Return the [x, y] coordinate for the center point of the cell that contains the specified text.  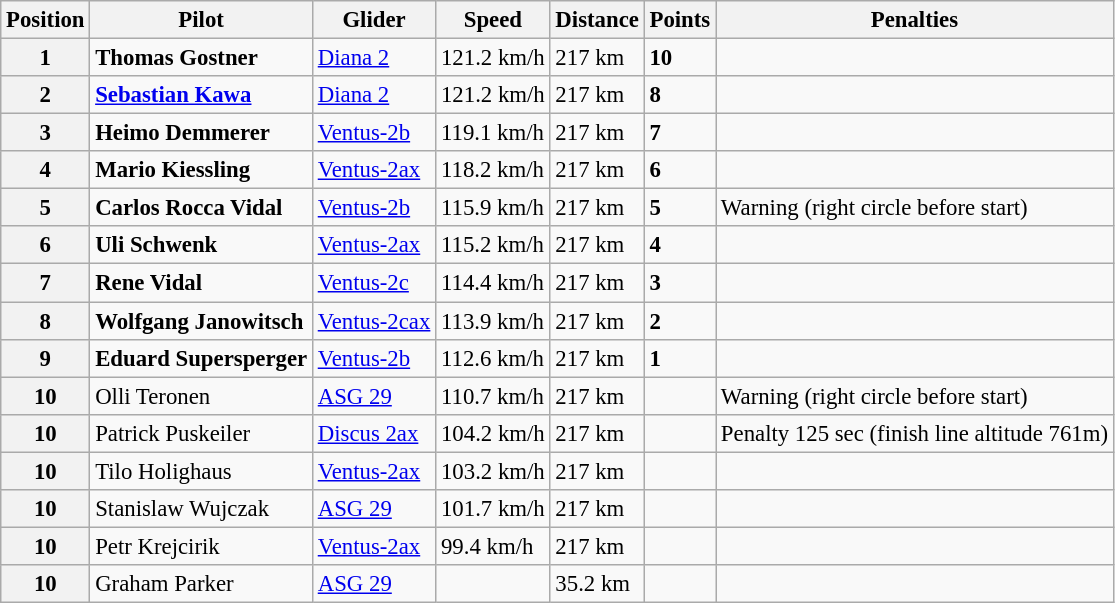
Mario Kiessling [202, 170]
Olli Teronen [202, 396]
114.4 km/h [493, 283]
Discus 2ax [374, 433]
35.2 km [597, 584]
Sebastian Kawa [202, 95]
110.7 km/h [493, 396]
Petr Krejcirik [202, 546]
Stanislaw Wujczak [202, 509]
104.2 km/h [493, 433]
119.1 km/h [493, 133]
113.9 km/h [493, 321]
101.7 km/h [493, 509]
Wolfgang Janowitsch [202, 321]
Ventus-2cax [374, 321]
115.2 km/h [493, 245]
Position [46, 20]
Ventus-2c [374, 283]
Patrick Puskeiler [202, 433]
9 [46, 358]
Eduard Supersperger [202, 358]
118.2 km/h [493, 170]
Tilo Holighaus [202, 471]
Distance [597, 20]
Speed [493, 20]
112.6 km/h [493, 358]
Heimo Demmerer [202, 133]
Graham Parker [202, 584]
Points [680, 20]
Rene Vidal [202, 283]
Thomas Gostner [202, 58]
Uli Schwenk [202, 245]
99.4 km/h [493, 546]
103.2 km/h [493, 471]
Glider [374, 20]
Carlos Rocca Vidal [202, 208]
Pilot [202, 20]
Penalty 125 sec (finish line altitude 761m) [915, 433]
Penalties [915, 20]
115.9 km/h [493, 208]
